From the cell containing the given text, extract its center point as [x, y] coordinate. 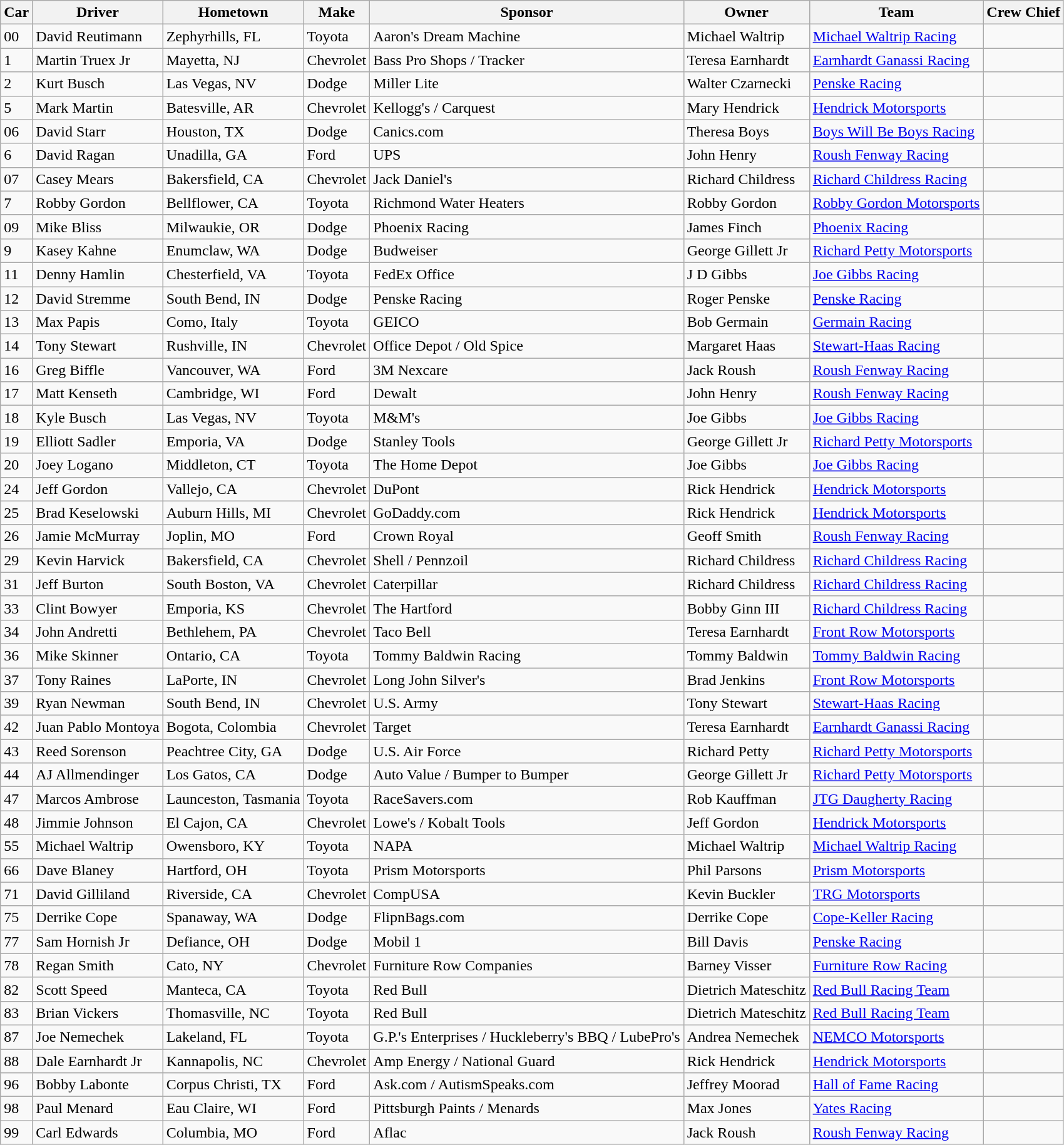
Geoff Smith [746, 537]
Caterpillar [527, 584]
Aaron's Dream Machine [527, 36]
Reed Sorenson [98, 751]
Joe Nemechek [98, 1037]
Roger Penske [746, 299]
Mike Skinner [98, 655]
42 [16, 727]
Kannapolis, NC [233, 1061]
Yates Racing [896, 1109]
07 [16, 179]
Riverside, CA [233, 894]
FedEx Office [527, 274]
David Ragan [98, 155]
Spanaway, WA [233, 918]
Pittsburgh Paints / Menards [527, 1109]
Jeff Burton [98, 584]
Kevin Harvick [98, 560]
44 [16, 775]
Office Depot / Old Spice [527, 346]
U.S. Army [527, 704]
Amp Energy / National Guard [527, 1061]
25 [16, 513]
96 [16, 1085]
87 [16, 1037]
David Reutimann [98, 36]
Peachtree City, GA [233, 751]
Andrea Nemechek [746, 1037]
75 [16, 918]
48 [16, 823]
Cato, NY [233, 965]
Bob Germain [746, 322]
Thomasville, NC [233, 1013]
Juan Pablo Montoya [98, 727]
Manteca, CA [233, 989]
66 [16, 870]
Phil Parsons [746, 870]
FlipnBags.com [527, 918]
Taco Bell [527, 632]
5 [16, 108]
Columbia, MO [233, 1132]
31 [16, 584]
Mike Bliss [98, 227]
Milwaukie, OR [233, 227]
Denny Hamlin [98, 274]
34 [16, 632]
The Hartford [527, 608]
CompUSA [527, 894]
55 [16, 846]
3M Nexcare [527, 370]
Jimmie Johnson [98, 823]
2 [16, 84]
Bass Pro Shops / Tracker [527, 60]
M&M's [527, 418]
88 [16, 1061]
Casey Mears [98, 179]
36 [16, 655]
Los Gatos, CA [233, 775]
DuPont [527, 489]
South Boston, VA [233, 584]
43 [16, 751]
Theresa Boys [746, 131]
Walter Czarnecki [746, 84]
Kurt Busch [98, 84]
Sponsor [527, 13]
77 [16, 942]
06 [16, 131]
Cambridge, WI [233, 394]
Hall of Fame Racing [896, 1085]
12 [16, 299]
Paul Menard [98, 1109]
Boys Will Be Boys Racing [896, 131]
Brian Vickers [98, 1013]
71 [16, 894]
David Starr [98, 131]
Shell / Pennzoil [527, 560]
Eau Claire, WI [233, 1109]
09 [16, 227]
18 [16, 418]
Jeffrey Moorad [746, 1085]
37 [16, 679]
Aflac [527, 1132]
Unadilla, GA [233, 155]
Houston, TX [233, 131]
Make [337, 13]
Brad Keselowski [98, 513]
Kasey Kahne [98, 250]
14 [16, 346]
Mary Hendrick [746, 108]
Jack Daniel's [527, 179]
33 [16, 608]
82 [16, 989]
Auto Value / Bumper to Bumper [527, 775]
Team [896, 13]
Budweiser [527, 250]
Martin Truex Jr [98, 60]
Hometown [233, 13]
Emporia, VA [233, 441]
Owner [746, 13]
Vallejo, CA [233, 489]
Zephyrhills, FL [233, 36]
Lowe's / Kobalt Tools [527, 823]
78 [16, 965]
99 [16, 1132]
Furniture Row Racing [896, 965]
Germain Racing [896, 322]
Regan Smith [98, 965]
Dave Blaney [98, 870]
Lakeland, FL [233, 1037]
Max Jones [746, 1109]
Kevin Buckler [746, 894]
John Andretti [98, 632]
U.S. Air Force [527, 751]
Chesterfield, VA [233, 274]
NEMCO Motorsports [896, 1037]
Clint Bowyer [98, 608]
Marcos Ambrose [98, 799]
11 [16, 274]
Robby Gordon Motorsports [896, 203]
Tommy Baldwin [746, 655]
Greg Biffle [98, 370]
17 [16, 394]
Cope-Keller Racing [896, 918]
24 [16, 489]
98 [16, 1109]
Carl Edwards [98, 1132]
Ask.com / AutismSpeaks.com [527, 1085]
Mark Martin [98, 108]
Dewalt [527, 394]
Corpus Christi, TX [233, 1085]
Furniture Row Companies [527, 965]
39 [16, 704]
Ryan Newman [98, 704]
GEICO [527, 322]
LaPorte, IN [233, 679]
James Finch [746, 227]
Ontario, CA [233, 655]
9 [16, 250]
29 [16, 560]
Margaret Haas [746, 346]
Barney Visser [746, 965]
Hartford, OH [233, 870]
Mayetta, NJ [233, 60]
Richmond Water Heaters [527, 203]
Bellflower, CA [233, 203]
Enumclaw, WA [233, 250]
Joplin, MO [233, 537]
J D Gibbs [746, 274]
Brad Jenkins [746, 679]
Crown Royal [527, 537]
1 [16, 60]
Richard Petty [746, 751]
83 [16, 1013]
David Gilliland [98, 894]
Joey Logano [98, 465]
Car [16, 13]
TRG Motorsports [896, 894]
UPS [527, 155]
Rushville, IN [233, 346]
00 [16, 36]
Canics.com [527, 131]
7 [16, 203]
Bobby Ginn III [746, 608]
19 [16, 441]
Rob Kauffman [746, 799]
Kyle Busch [98, 418]
Target [527, 727]
El Cajon, CA [233, 823]
Como, Italy [233, 322]
Driver [98, 13]
47 [16, 799]
Bill Davis [746, 942]
Tony Raines [98, 679]
16 [16, 370]
13 [16, 322]
Launceston, Tasmania [233, 799]
Sam Hornish Jr [98, 942]
The Home Depot [527, 465]
6 [16, 155]
26 [16, 537]
Bogota, Colombia [233, 727]
Jamie McMurray [98, 537]
AJ Allmendinger [98, 775]
20 [16, 465]
Middleton, CT [233, 465]
Mobil 1 [527, 942]
Emporia, KS [233, 608]
Crew Chief [1024, 13]
G.P.'s Enterprises / Huckleberry's BBQ / LubePro's [527, 1037]
Scott Speed [98, 989]
Kellogg's / Carquest [527, 108]
Elliott Sadler [98, 441]
JTG Daugherty Racing [896, 799]
GoDaddy.com [527, 513]
Auburn Hills, MI [233, 513]
Vancouver, WA [233, 370]
Batesville, AR [233, 108]
Bobby Labonte [98, 1085]
Max Papis [98, 322]
Stanley Tools [527, 441]
Dale Earnhardt Jr [98, 1061]
Long John Silver's [527, 679]
Miller Lite [527, 84]
Matt Kenseth [98, 394]
Defiance, OH [233, 942]
Bethlehem, PA [233, 632]
RaceSavers.com [527, 799]
David Stremme [98, 299]
NAPA [527, 846]
Owensboro, KY [233, 846]
